Locate the cell with the specified text and output its (x, y) center coordinate. 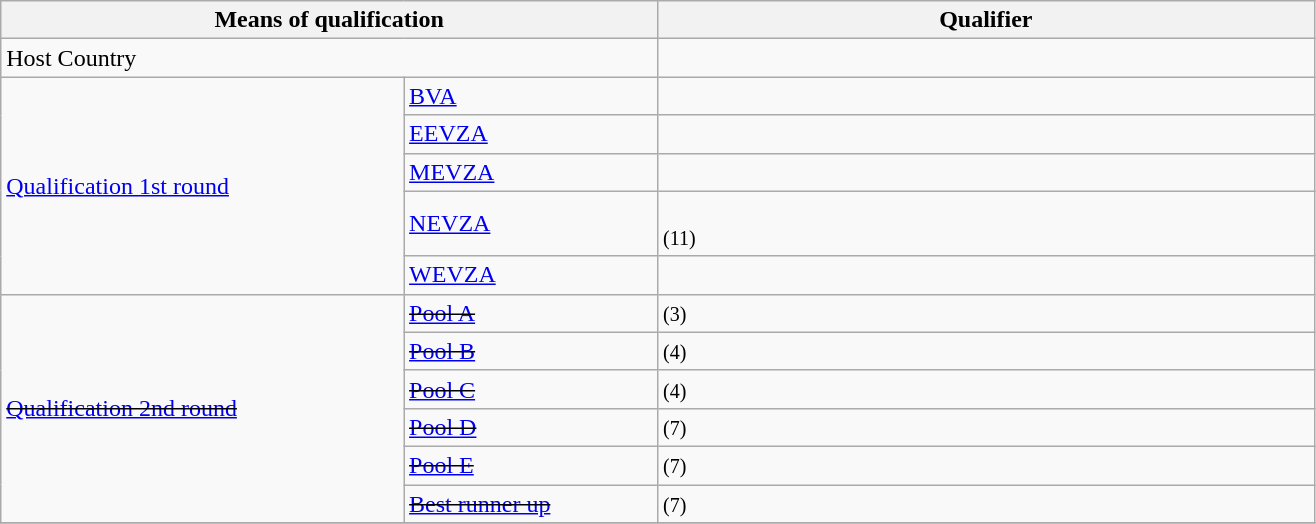
Host Country (330, 58)
(3) (986, 313)
BVA (531, 96)
Qualification 1st round (202, 186)
Means of qualification (330, 20)
Best runner up (531, 503)
Qualification 2nd round (202, 408)
EEVZA (531, 134)
Pool B (531, 351)
Pool E (531, 465)
Pool D (531, 427)
Pool A (531, 313)
Pool C (531, 389)
Qualifier (986, 20)
NEVZA (531, 224)
(11) (986, 224)
MEVZA (531, 172)
WEVZA (531, 275)
